Pinpoint the cell where the given text exists, returning its (X, Y) midpoint coordinate. 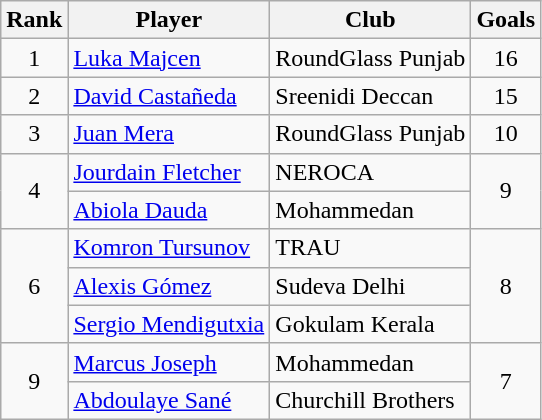
16 (506, 58)
Marcus Joseph (169, 362)
Goals (506, 20)
3 (34, 134)
2 (34, 96)
Sudeva Delhi (370, 286)
Luka Majcen (169, 58)
Sreenidi Deccan (370, 96)
Sergio Mendigutxia (169, 324)
10 (506, 134)
Rank (34, 20)
Juan Mera (169, 134)
Alexis Gómez (169, 286)
Club (370, 20)
Gokulam Kerala (370, 324)
Komron Tursunov (169, 248)
Player (169, 20)
6 (34, 286)
4 (34, 191)
David Castañeda (169, 96)
7 (506, 381)
1 (34, 58)
8 (506, 286)
Abdoulaye Sané (169, 400)
Churchill Brothers (370, 400)
NEROCA (370, 172)
15 (506, 96)
TRAU (370, 248)
Jourdain Fletcher (169, 172)
Abiola Dauda (169, 210)
